Detect which cell encompasses the target text, then output its [X, Y] center coordinate. 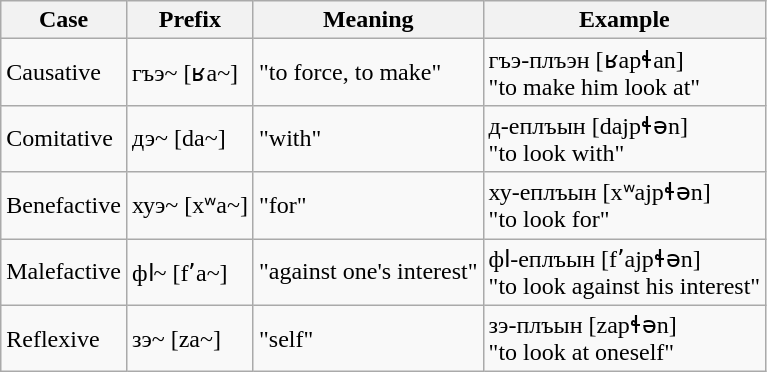
"to force, to make" [368, 72]
"with" [368, 138]
Malefactive [64, 272]
гъэ~ [ʁa~] [190, 72]
"for" [368, 206]
ху-еплъын [xʷajpɬən] "to look for" [624, 206]
зэ-плъын [zapɬən] "to look at oneself" [624, 338]
зэ~ [za~] [190, 338]
фӏ-еплъын [fʼajpɬən] "to look against his interest" [624, 272]
Reflexive [64, 338]
Causative [64, 72]
Meaning [368, 20]
Prefix [190, 20]
дэ~ [da~] [190, 138]
"against one's interest" [368, 272]
хуэ~ [xʷa~] [190, 206]
Benefactive [64, 206]
д-еплъын [dajpɬən] "to look with" [624, 138]
Example [624, 20]
Case [64, 20]
гъэ-плъэн [ʁapɬan] "to make him look at" [624, 72]
"self" [368, 338]
фӏ~ [fʼa~] [190, 272]
Comitative [64, 138]
